Search for the cell housing the specified text and yield its [X, Y] center coordinate. 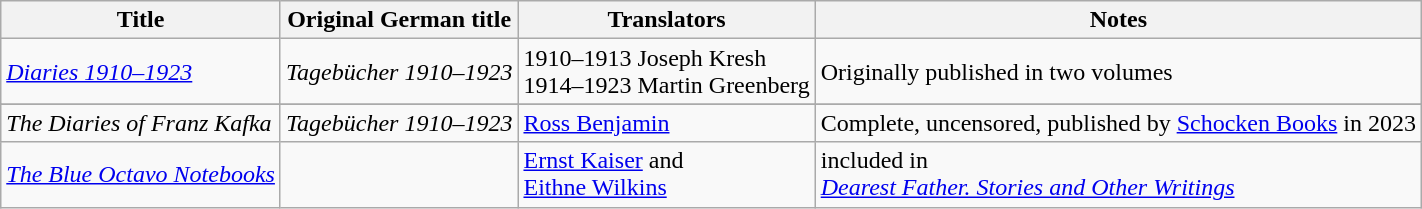
Diaries 1910–1923 [141, 72]
Ernst Kaiser andEithne Wilkins [666, 174]
included inDearest Father. Stories and Other Writings [1118, 174]
Original German title [399, 20]
Translators [666, 20]
Ross Benjamin [666, 123]
1910–1913 Joseph Kresh1914–1923 Martin Greenberg [666, 72]
Originally published in two volumes [1118, 72]
The Blue Octavo Notebooks [141, 174]
Notes [1118, 20]
Complete, uncensored, published by Schocken Books in 2023 [1118, 123]
Title [141, 20]
The Diaries of Franz Kafka [141, 123]
